Locate the cell with the specified text and output its [x, y] center coordinate. 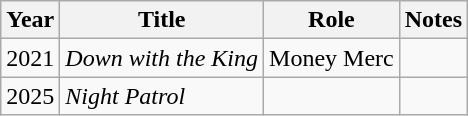
Night Patrol [162, 96]
2021 [30, 58]
Role [332, 20]
Money Merc [332, 58]
Title [162, 20]
Down with the King [162, 58]
2025 [30, 96]
Year [30, 20]
Notes [433, 20]
